Detect which cell encompasses the target text, then output its [x, y] center coordinate. 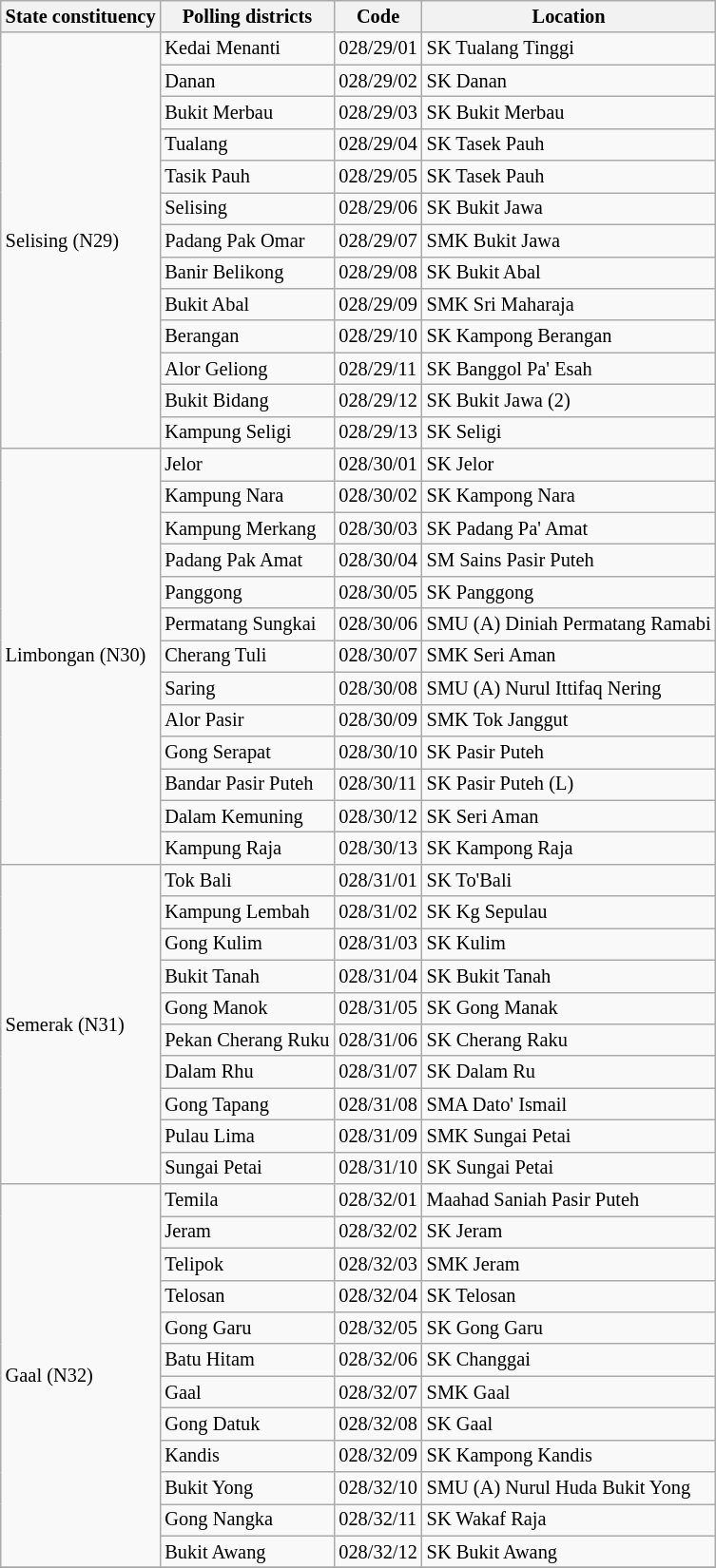
Bukit Merbau [247, 112]
Temila [247, 1200]
SK Seri Aman [569, 816]
SK Telosan [569, 1296]
Gong Nangka [247, 1520]
Bukit Yong [247, 1488]
Jeram [247, 1232]
Gaal [247, 1392]
028/29/06 [377, 208]
Polling districts [247, 16]
SMK Jeram [569, 1264]
028/31/05 [377, 1008]
Semerak (N31) [81, 1024]
SK Gaal [569, 1424]
Berangan [247, 336]
028/30/11 [377, 784]
Location [569, 16]
Bukit Awang [247, 1552]
028/31/07 [377, 1072]
Code [377, 16]
Dalam Kemuning [247, 816]
SM Sains Pasir Puteh [569, 560]
028/32/05 [377, 1328]
SK Bukit Jawa (2) [569, 400]
028/31/04 [377, 976]
SK Kampong Raja [569, 848]
Kampung Lembah [247, 912]
028/29/11 [377, 369]
Kampung Merkang [247, 528]
SK Gong Garu [569, 1328]
Telosan [247, 1296]
SMU (A) Nurul Huda Bukit Yong [569, 1488]
SK Kulim [569, 944]
028/30/09 [377, 720]
028/30/03 [377, 528]
Limbongan (N30) [81, 657]
028/29/13 [377, 432]
SK Jeram [569, 1232]
Gong Datuk [247, 1424]
State constituency [81, 16]
SK Padang Pa' Amat [569, 528]
Kampung Seligi [247, 432]
SK Kg Sepulau [569, 912]
028/30/01 [377, 465]
028/31/01 [377, 880]
SK Bukit Awang [569, 1552]
028/30/12 [377, 816]
028/32/10 [377, 1488]
028/30/02 [377, 496]
Sungai Petai [247, 1168]
SK To'Bali [569, 880]
028/31/02 [377, 912]
SK Wakaf Raja [569, 1520]
Gong Kulim [247, 944]
SK Kampong Berangan [569, 336]
SK Jelor [569, 465]
SK Pasir Puteh (L) [569, 784]
SK Bukit Merbau [569, 112]
SK Tualang Tinggi [569, 48]
028/32/03 [377, 1264]
Pekan Cherang Ruku [247, 1040]
Gong Garu [247, 1328]
SMU (A) Diniah Permatang Ramabi [569, 624]
SK Kampong Kandis [569, 1456]
Gong Serapat [247, 752]
SK Cherang Raku [569, 1040]
Tok Bali [247, 880]
Permatang Sungkai [247, 624]
028/30/04 [377, 560]
028/32/04 [377, 1296]
028/31/03 [377, 944]
028/30/13 [377, 848]
Jelor [247, 465]
028/29/09 [377, 304]
028/29/02 [377, 81]
Cherang Tuli [247, 656]
SMK Seri Aman [569, 656]
SK Changgai [569, 1360]
028/30/10 [377, 752]
Telipok [247, 1264]
028/30/06 [377, 624]
SMK Gaal [569, 1392]
SK Gong Manak [569, 1008]
SK Sungai Petai [569, 1168]
SMU (A) Nurul Ittifaq Nering [569, 688]
028/32/09 [377, 1456]
Saring [247, 688]
Bukit Bidang [247, 400]
Gong Tapang [247, 1104]
028/29/04 [377, 144]
028/32/06 [377, 1360]
Bandar Pasir Puteh [247, 784]
Padang Pak Omar [247, 240]
Bukit Tanah [247, 976]
028/32/07 [377, 1392]
028/32/01 [377, 1200]
Gaal (N32) [81, 1376]
SK Panggong [569, 592]
Alor Pasir [247, 720]
Padang Pak Amat [247, 560]
Kandis [247, 1456]
Selising (N29) [81, 240]
SMK Sungai Petai [569, 1136]
028/29/12 [377, 400]
SMK Sri Maharaja [569, 304]
Tasik Pauh [247, 177]
028/29/10 [377, 336]
Panggong [247, 592]
Pulau Lima [247, 1136]
028/29/03 [377, 112]
Alor Geliong [247, 369]
SK Bukit Tanah [569, 976]
028/31/09 [377, 1136]
028/30/08 [377, 688]
SMA Dato' Ismail [569, 1104]
SK Bukit Jawa [569, 208]
SK Bukit Abal [569, 273]
Selising [247, 208]
Danan [247, 81]
SK Banggol Pa' Esah [569, 369]
Batu Hitam [247, 1360]
028/29/07 [377, 240]
SK Pasir Puteh [569, 752]
Banir Belikong [247, 273]
Kampung Raja [247, 848]
Dalam Rhu [247, 1072]
028/32/12 [377, 1552]
SMK Bukit Jawa [569, 240]
Bukit Abal [247, 304]
028/30/05 [377, 592]
SK Kampong Nara [569, 496]
028/32/11 [377, 1520]
Gong Manok [247, 1008]
Kedai Menanti [247, 48]
028/31/08 [377, 1104]
028/32/02 [377, 1232]
Maahad Saniah Pasir Puteh [569, 1200]
SMK Tok Janggut [569, 720]
SK Danan [569, 81]
SK Seligi [569, 432]
028/29/08 [377, 273]
SK Dalam Ru [569, 1072]
028/32/08 [377, 1424]
028/30/07 [377, 656]
Tualang [247, 144]
028/31/10 [377, 1168]
028/31/06 [377, 1040]
028/29/05 [377, 177]
Kampung Nara [247, 496]
028/29/01 [377, 48]
